Pinpoint the cell where the given text exists, returning its [X, Y] midpoint coordinate. 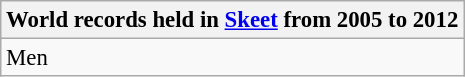
Men [232, 58]
World records held in Skeet from 2005 to 2012 [232, 20]
